Output the [X, Y] coordinate of the center of the cell containing the given text.  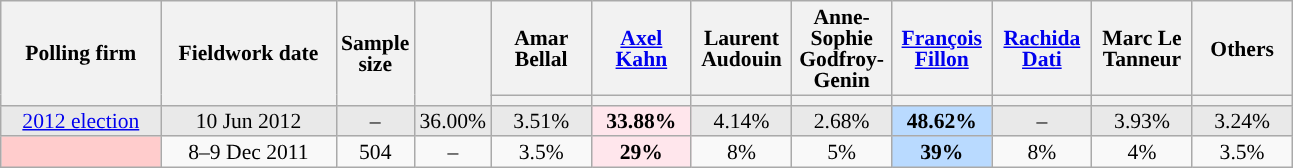
Rachida Dati [1042, 48]
Axel Kahn [641, 48]
5% [842, 152]
Amar Bellal [541, 48]
Fieldwork date [248, 53]
3.93% [1142, 120]
François Fillon [942, 48]
8–9 Dec 2011 [248, 152]
3.51% [541, 120]
Marc Le Tanneur [1142, 48]
29% [641, 152]
504 [375, 152]
33.88% [641, 120]
2012 election [81, 120]
Anne-Sophie Godfroy-Genin [842, 48]
4.14% [741, 120]
Others [1242, 48]
Polling firm [81, 53]
4% [1142, 152]
Samplesize [375, 53]
48.62% [942, 120]
2.68% [842, 120]
3.24% [1242, 120]
Laurent Audouin [741, 48]
10 Jun 2012 [248, 120]
39% [942, 152]
36.00% [452, 120]
